Search for the cell housing the specified text and yield its (x, y) center coordinate. 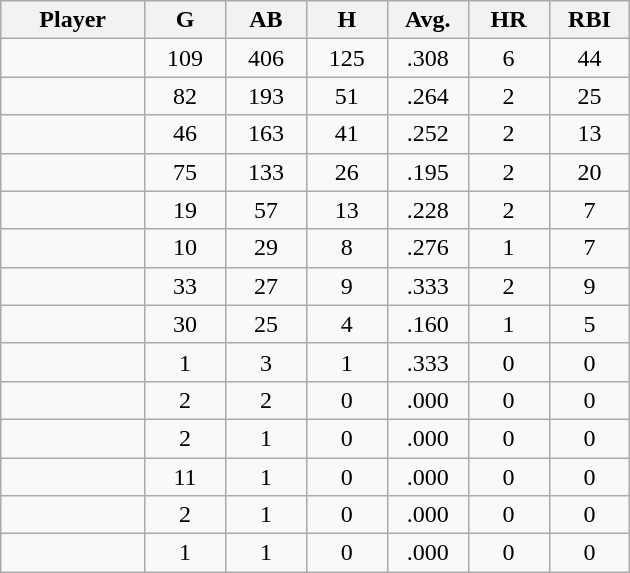
.252 (428, 134)
11 (186, 477)
10 (186, 248)
27 (266, 286)
8 (346, 248)
RBI (590, 20)
AB (266, 20)
75 (186, 172)
Player (73, 20)
HR (508, 20)
6 (508, 58)
20 (590, 172)
H (346, 20)
193 (266, 96)
125 (346, 58)
4 (346, 324)
3 (266, 362)
406 (266, 58)
Avg. (428, 20)
30 (186, 324)
.308 (428, 58)
29 (266, 248)
51 (346, 96)
163 (266, 134)
33 (186, 286)
.228 (428, 210)
46 (186, 134)
44 (590, 58)
.195 (428, 172)
41 (346, 134)
5 (590, 324)
109 (186, 58)
.264 (428, 96)
.160 (428, 324)
26 (346, 172)
82 (186, 96)
.276 (428, 248)
19 (186, 210)
57 (266, 210)
G (186, 20)
133 (266, 172)
